Extract the [x, y] coordinate from the center of the cell holding the provided text.  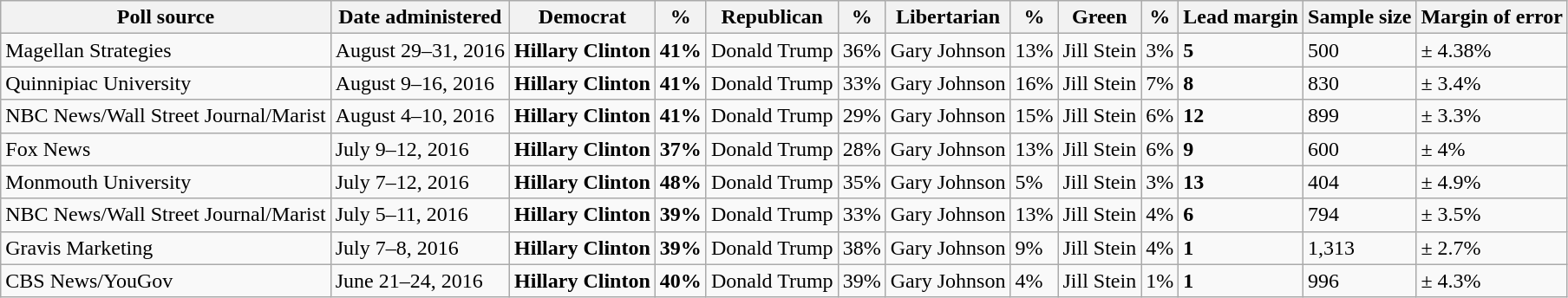
August 29–31, 2016 [420, 50]
28% [862, 149]
13 [1241, 182]
36% [862, 50]
July 5–11, 2016 [420, 215]
Quinnipiac University [166, 83]
± 4.9% [1492, 182]
794 [1360, 215]
6 [1241, 215]
CBS News/YouGov [166, 281]
12 [1241, 116]
Poll source [166, 17]
404 [1360, 182]
1,313 [1360, 248]
40% [680, 281]
15% [1034, 116]
29% [862, 116]
830 [1360, 83]
± 4% [1492, 149]
899 [1360, 116]
Libertarian [948, 17]
Green [1100, 17]
1% [1160, 281]
38% [862, 248]
± 4.38% [1492, 50]
5% [1034, 182]
July 9–12, 2016 [420, 149]
± 2.7% [1492, 248]
± 3.3% [1492, 116]
± 3.4% [1492, 83]
9% [1034, 248]
Fox News [166, 149]
996 [1360, 281]
Magellan Strategies [166, 50]
± 3.5% [1492, 215]
8 [1241, 83]
August 4–10, 2016 [420, 116]
August 9–16, 2016 [420, 83]
Lead margin [1241, 17]
Republican [772, 17]
48% [680, 182]
Margin of error [1492, 17]
Gravis Marketing [166, 248]
June 21–24, 2016 [420, 281]
Democrat [583, 17]
7% [1160, 83]
Sample size [1360, 17]
16% [1034, 83]
600 [1360, 149]
Date administered [420, 17]
Monmouth University [166, 182]
37% [680, 149]
July 7–8, 2016 [420, 248]
500 [1360, 50]
± 4.3% [1492, 281]
July 7–12, 2016 [420, 182]
35% [862, 182]
9 [1241, 149]
5 [1241, 50]
